Pinpoint the cell where the given text exists, returning its [x, y] midpoint coordinate. 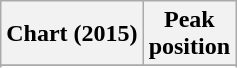
Peak position [189, 34]
Chart (2015) [72, 34]
